Extract the [X, Y] coordinate from the center of the cell holding the provided text.  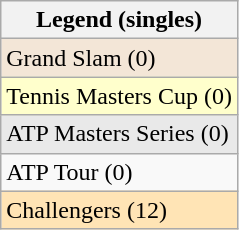
Grand Slam (0) [120, 58]
Challengers (12) [120, 210]
Tennis Masters Cup (0) [120, 96]
ATP Tour (0) [120, 172]
Legend (singles) [120, 20]
ATP Masters Series (0) [120, 134]
